Pinpoint the cell where the given text exists, returning its (x, y) midpoint coordinate. 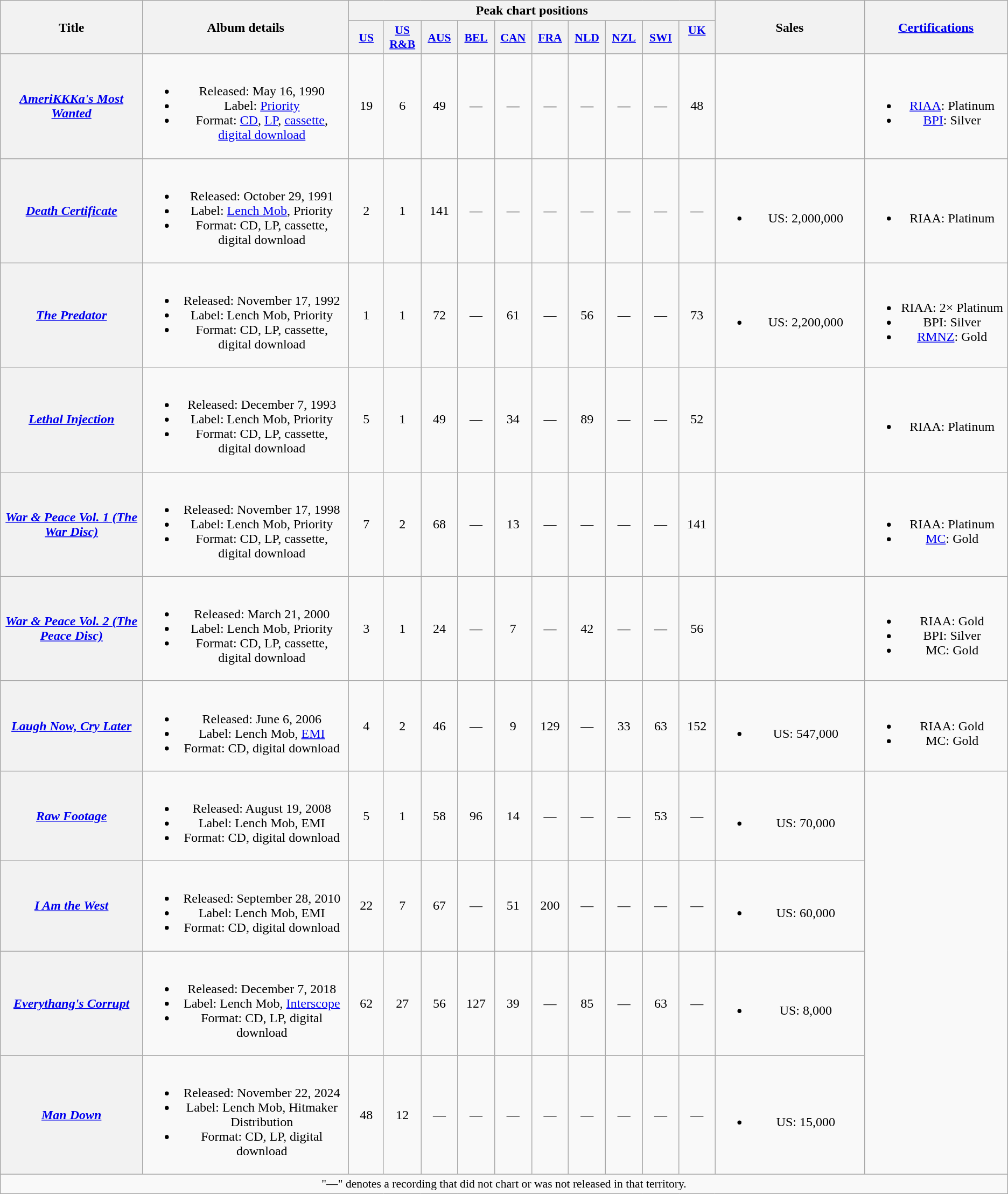
Laugh Now, Cry Later (72, 726)
62 (366, 1003)
22 (366, 906)
Sales (789, 27)
12 (402, 1115)
NLD (587, 38)
6 (402, 106)
53 (661, 815)
Released: October 29, 1991Label: Lench Mob, PriorityFormat: CD, LP, cassette, digital download (246, 211)
BEL (476, 38)
US: 60,000 (789, 906)
NZL (624, 38)
War & Peace Vol. 2 (The Peace Disc) (72, 629)
I Am the West (72, 906)
Released: December 7, 1993Label: Lench Mob, PriorityFormat: CD, LP, cassette, digital download (246, 420)
US: 2,200,000 (789, 315)
Album details (246, 27)
9 (513, 726)
68 (439, 524)
96 (476, 815)
129 (550, 726)
AUS (439, 38)
42 (587, 629)
Everythang's Corrupt (72, 1003)
127 (476, 1003)
52 (697, 420)
61 (513, 315)
39 (513, 1003)
US: 547,000 (789, 726)
RIAA: PlatinumBPI: Silver (936, 106)
4 (366, 726)
51 (513, 906)
Peak chart positions (532, 11)
Released: August 19, 2008Label: Lench Mob, EMIFormat: CD, digital download (246, 815)
Released: November 17, 1992Label: Lench Mob, PriorityFormat: CD, LP, cassette, digital download (246, 315)
58 (439, 815)
Man Down (72, 1115)
19 (366, 106)
US: 2,000,000 (789, 211)
The Predator (72, 315)
89 (587, 420)
US (366, 38)
Death Certificate (72, 211)
14 (513, 815)
War & Peace Vol. 1 (The War Disc) (72, 524)
34 (513, 420)
US: 8,000 (789, 1003)
73 (697, 315)
3 (366, 629)
RIAA: GoldBPI: SilverMC: Gold (936, 629)
RIAA: GoldMC: Gold (936, 726)
27 (402, 1003)
Raw Footage (72, 815)
FRA (550, 38)
Lethal Injection (72, 420)
US: 15,000 (789, 1115)
33 (624, 726)
Released: November 22, 2024Label: Lench Mob, Hitmaker DistributionFormat: CD, LP, digital download (246, 1115)
Title (72, 27)
13 (513, 524)
72 (439, 315)
85 (587, 1003)
SWI (661, 38)
"—" denotes a recording that did not chart or was not released in that territory. (504, 1184)
Released: March 21, 2000Label: Lench Mob, PriorityFormat: CD, LP, cassette, digital download (246, 629)
Released: December 7, 2018Label: Lench Mob, InterscopeFormat: CD, LP, digital download (246, 1003)
AmeriKKKa's Most Wanted (72, 106)
Released: November 17, 1998Label: Lench Mob, PriorityFormat: CD, LP, cassette, digital download (246, 524)
RIAA: PlatinumMC: Gold (936, 524)
US: 70,000 (789, 815)
24 (439, 629)
CAN (513, 38)
67 (439, 906)
RIAA: 2× PlatinumBPI: SilverRMNZ: Gold (936, 315)
46 (439, 726)
Released: June 6, 2006Label: Lench Mob, EMIFormat: CD, digital download (246, 726)
200 (550, 906)
UK (697, 38)
USR&B (402, 38)
152 (697, 726)
Certifications (936, 27)
Released: September 28, 2010Label: Lench Mob, EMIFormat: CD, digital download (246, 906)
Released: May 16, 1990Label: PriorityFormat: CD, LP, cassette, digital download (246, 106)
